Pinpoint the cell where the given text exists, returning its (X, Y) midpoint coordinate. 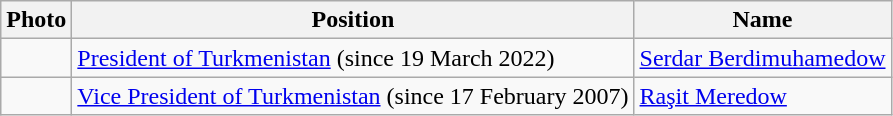
Name (762, 20)
Serdar Berdimuhamedow (762, 58)
President of Turkmenistan (since 19 March 2022) (353, 58)
Position (353, 20)
Vice President of Turkmenistan (since 17 February 2007) (353, 96)
Raşit Meredow (762, 96)
Photo (36, 20)
